Find where the given text appears and provide that cell's center as [x, y] coordinate. 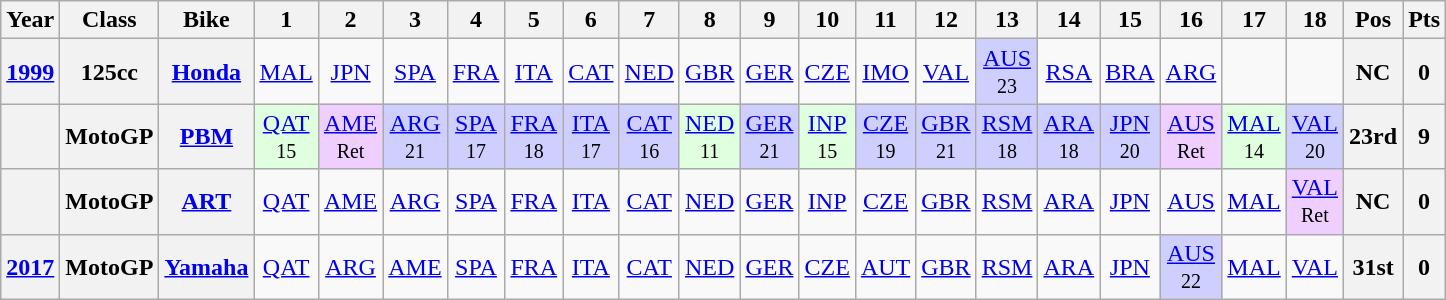
INP15 [827, 136]
RSM18 [1007, 136]
Class [110, 20]
15 [1130, 20]
Bike [206, 20]
10 [827, 20]
23rd [1374, 136]
NED11 [709, 136]
BRA [1130, 72]
JPN20 [1130, 136]
INP [827, 202]
PBM [206, 136]
4 [476, 20]
Honda [206, 72]
14 [1069, 20]
3 [415, 20]
CAT16 [649, 136]
17 [1254, 20]
AMERet [350, 136]
2 [350, 20]
ART [206, 202]
8 [709, 20]
Pts [1424, 20]
ARA18 [1069, 136]
FRA18 [534, 136]
AUS [1191, 202]
16 [1191, 20]
AUSRet [1191, 136]
VALRet [1314, 202]
12 [946, 20]
125cc [110, 72]
GER21 [770, 136]
AUS22 [1191, 266]
RSA [1069, 72]
QAT15 [286, 136]
IMO [885, 72]
ITA17 [591, 136]
11 [885, 20]
GBR21 [946, 136]
31st [1374, 266]
5 [534, 20]
6 [591, 20]
7 [649, 20]
18 [1314, 20]
1 [286, 20]
Yamaha [206, 266]
Year [30, 20]
ARG21 [415, 136]
CZE19 [885, 136]
1999 [30, 72]
SPA17 [476, 136]
2017 [30, 266]
MAL14 [1254, 136]
Pos [1374, 20]
AUS23 [1007, 72]
13 [1007, 20]
AUT [885, 266]
VAL20 [1314, 136]
